Output the [X, Y] coordinate of the center of the cell containing the given text.  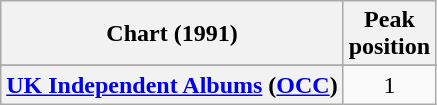
Chart (1991) [172, 34]
1 [389, 85]
Peakposition [389, 34]
UK Independent Albums (OCC) [172, 85]
